Extract the [x, y] coordinate from the center of the cell holding the provided text.  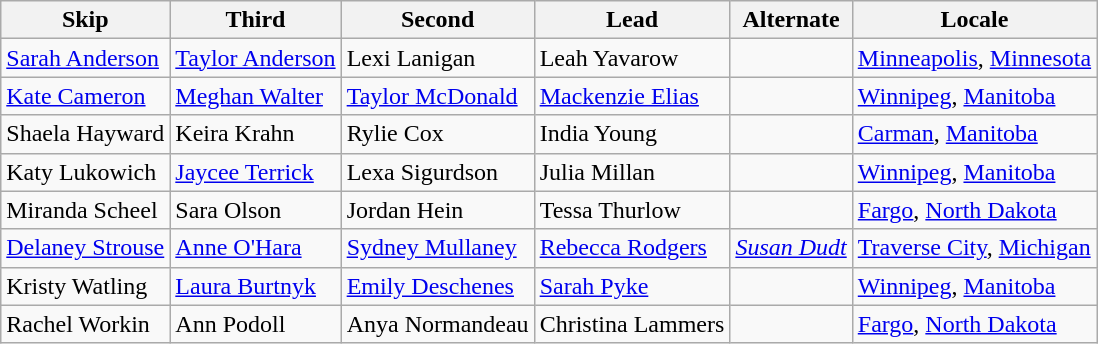
Sara Olson [256, 210]
Emily Deschenes [438, 286]
Leah Yavarow [632, 58]
Tessa Thurlow [632, 210]
Skip [86, 20]
Miranda Scheel [86, 210]
Rebecca Rodgers [632, 248]
Carman, Manitoba [974, 134]
Shaela Hayward [86, 134]
Alternate [791, 20]
Rachel Workin [86, 324]
Lexi Lanigan [438, 58]
Second [438, 20]
Susan Dudt [791, 248]
Kristy Watling [86, 286]
Jordan Hein [438, 210]
India Young [632, 134]
Traverse City, Michigan [974, 248]
Sydney Mullaney [438, 248]
Minneapolis, Minnesota [974, 58]
Jaycee Terrick [256, 172]
Locale [974, 20]
Taylor Anderson [256, 58]
Kate Cameron [86, 96]
Delaney Strouse [86, 248]
Ann Podoll [256, 324]
Lead [632, 20]
Anya Normandeau [438, 324]
Mackenzie Elias [632, 96]
Taylor McDonald [438, 96]
Lexa Sigurdson [438, 172]
Sarah Pyke [632, 286]
Sarah Anderson [86, 58]
Julia Millan [632, 172]
Katy Lukowich [86, 172]
Anne O'Hara [256, 248]
Keira Krahn [256, 134]
Rylie Cox [438, 134]
Meghan Walter [256, 96]
Christina Lammers [632, 324]
Laura Burtnyk [256, 286]
Third [256, 20]
